For the text-containing cell, return its midpoint in [X, Y] coordinate format. 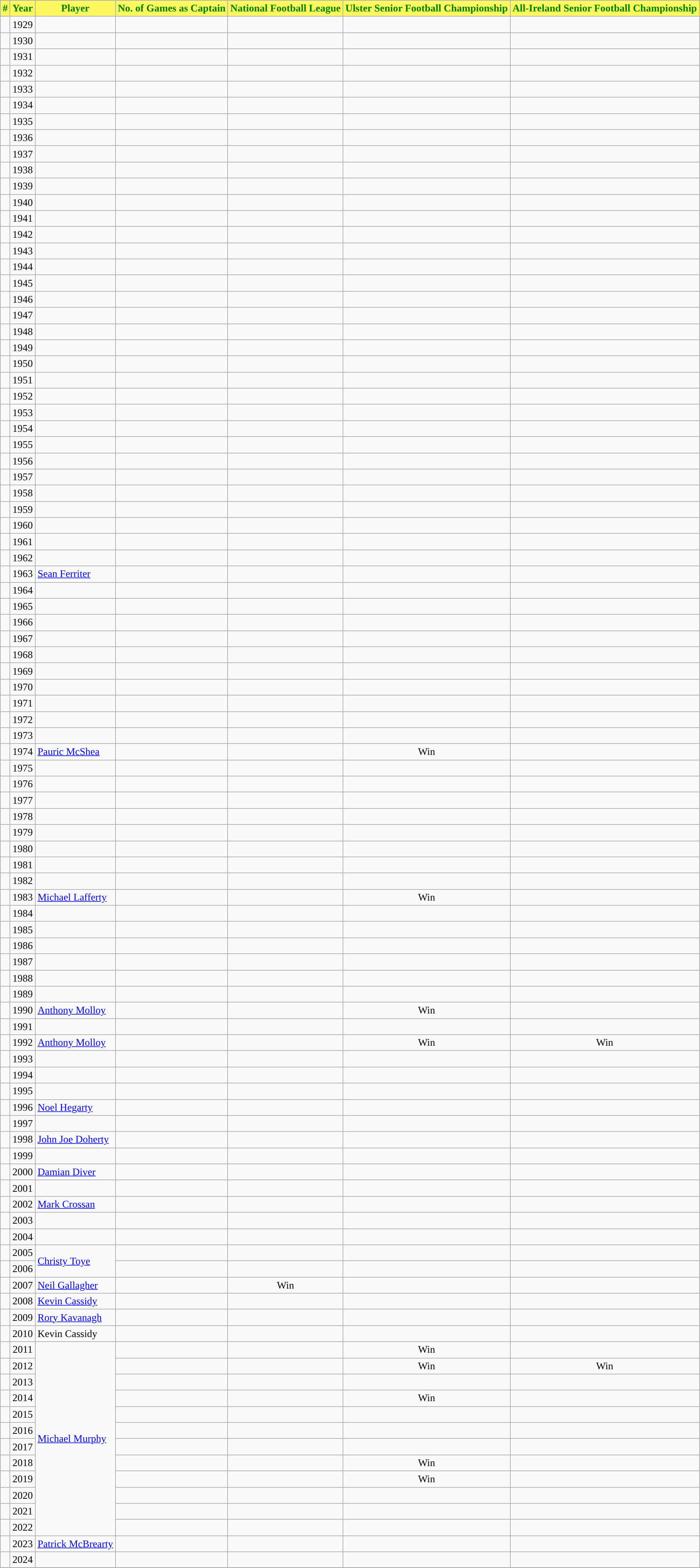
National Football League [285, 8]
1956 [23, 461]
1999 [23, 1156]
Noel Hegarty [76, 1107]
1983 [23, 897]
1962 [23, 558]
2020 [23, 1495]
1998 [23, 1140]
2021 [23, 1512]
1939 [23, 186]
1952 [23, 396]
1960 [23, 526]
1948 [23, 332]
1968 [23, 655]
1957 [23, 477]
1941 [23, 219]
1946 [23, 299]
1933 [23, 89]
1970 [23, 687]
1938 [23, 170]
2002 [23, 1204]
1990 [23, 1011]
1943 [23, 251]
1966 [23, 622]
2000 [23, 1172]
1979 [23, 833]
1937 [23, 154]
1976 [23, 784]
Patrick McBrearty [76, 1544]
Damian Diver [76, 1172]
Michael Murphy [76, 1439]
1993 [23, 1059]
1945 [23, 283]
2006 [23, 1269]
1969 [23, 671]
2023 [23, 1544]
Michael Lafferty [76, 897]
Rory Kavanagh [76, 1317]
1975 [23, 768]
1944 [23, 267]
2005 [23, 1253]
2014 [23, 1398]
1989 [23, 994]
1964 [23, 590]
2011 [23, 1350]
1986 [23, 946]
1974 [23, 752]
1942 [23, 235]
2018 [23, 1463]
Pauric McShea [76, 752]
1950 [23, 364]
2024 [23, 1560]
1978 [23, 816]
1991 [23, 1027]
2008 [23, 1301]
1980 [23, 849]
1947 [23, 315]
1997 [23, 1123]
1940 [23, 203]
1994 [23, 1075]
1992 [23, 1043]
2022 [23, 1528]
1961 [23, 542]
1958 [23, 493]
1985 [23, 929]
1982 [23, 881]
1967 [23, 639]
1931 [23, 57]
Sean Ferriter [76, 574]
2019 [23, 1479]
1963 [23, 574]
1949 [23, 348]
1965 [23, 606]
Mark Crossan [76, 1204]
2013 [23, 1382]
No. of Games as Captain [171, 8]
1977 [23, 800]
1951 [23, 380]
1929 [23, 25]
Christy Toye [76, 1261]
1935 [23, 121]
2012 [23, 1366]
1984 [23, 913]
1987 [23, 962]
Neil Gallagher [76, 1285]
1995 [23, 1091]
Year [23, 8]
1955 [23, 445]
2003 [23, 1220]
Player [76, 8]
2015 [23, 1414]
1988 [23, 978]
1972 [23, 720]
1996 [23, 1107]
2007 [23, 1285]
2001 [23, 1188]
2004 [23, 1237]
1971 [23, 703]
All-Ireland Senior Football Championship [605, 8]
Ulster Senior Football Championship [427, 8]
2010 [23, 1334]
2009 [23, 1317]
1954 [23, 428]
1973 [23, 736]
John Joe Doherty [76, 1140]
1936 [23, 138]
1932 [23, 73]
1934 [23, 105]
1959 [23, 510]
1953 [23, 412]
1930 [23, 41]
2016 [23, 1430]
2017 [23, 1447]
1981 [23, 865]
# [5, 8]
